Return [x, y] of the center of cell containing provided text 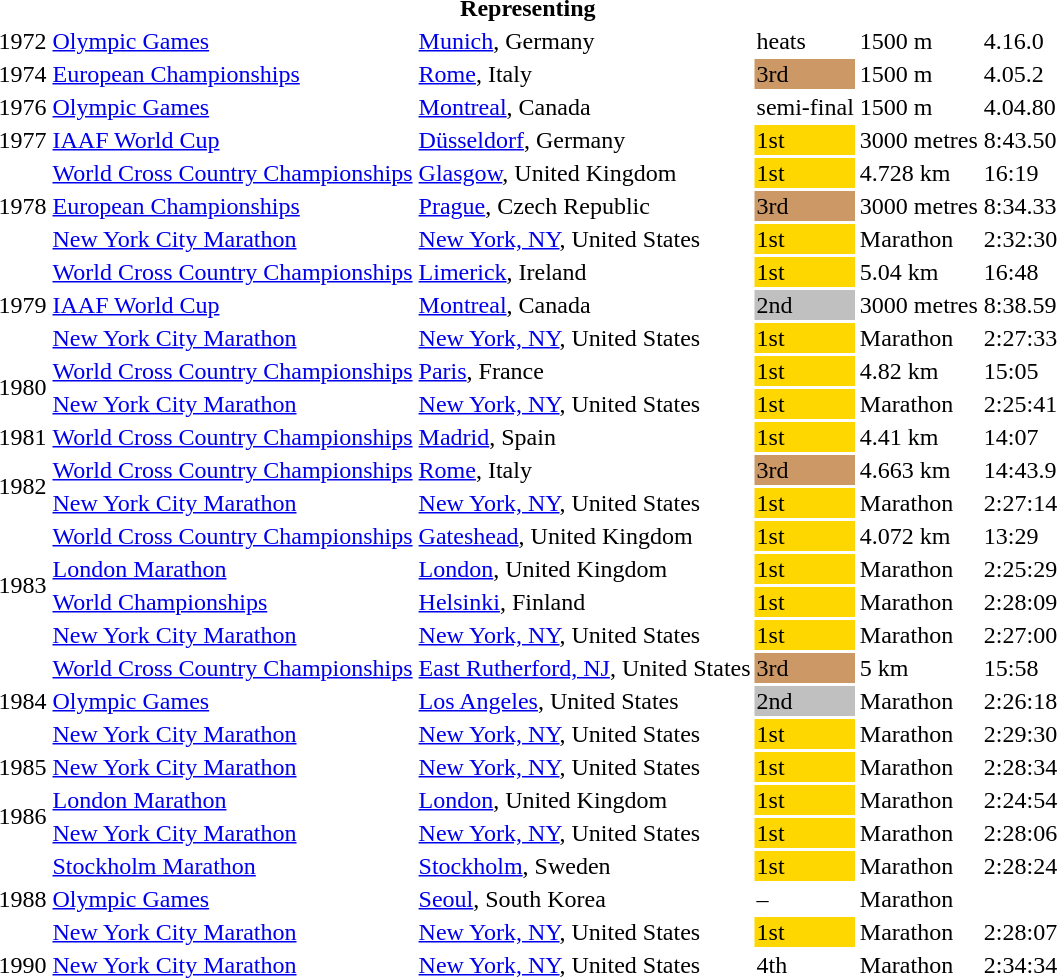
World Championships [232, 602]
4.072 km [918, 536]
Helsinki, Finland [584, 602]
4.82 km [918, 371]
Munich, Germany [584, 41]
Seoul, South Korea [584, 899]
Los Angeles, United States [584, 701]
5 km [918, 668]
4.728 km [918, 173]
Düsseldorf, Germany [584, 140]
4.41 km [918, 437]
Stockholm Marathon [232, 866]
semi-final [805, 107]
Paris, France [584, 371]
Madrid, Spain [584, 437]
Glasgow, United Kingdom [584, 173]
5.04 km [918, 272]
East Rutherford, NJ, United States [584, 668]
4.663 km [918, 470]
Prague, Czech Republic [584, 206]
heats [805, 41]
Stockholm, Sweden [584, 866]
Limerick, Ireland [584, 272]
– [805, 899]
Gateshead, United Kingdom [584, 536]
